Search for the cell housing the specified text and yield its (x, y) center coordinate. 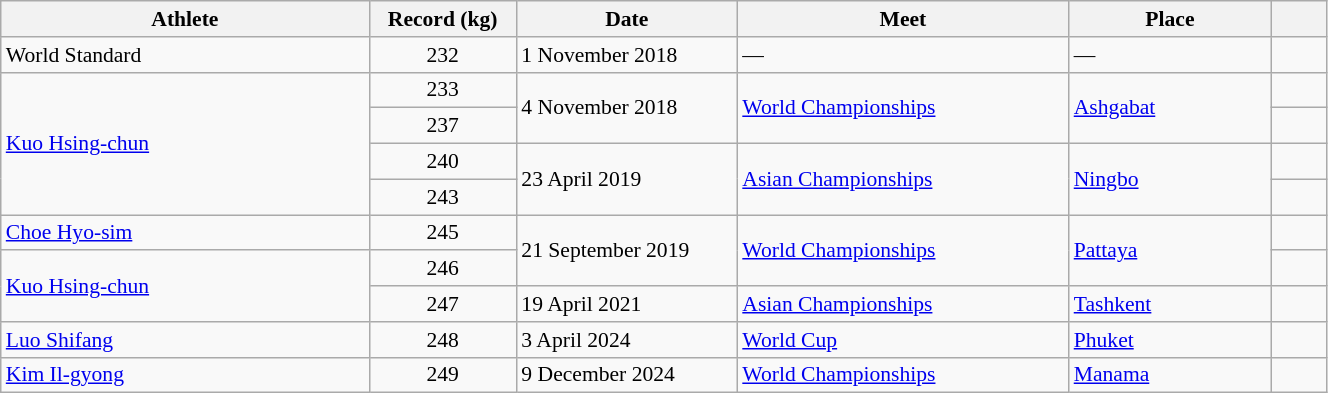
Pattaya (1170, 250)
21 September 2019 (626, 250)
Manama (1170, 375)
237 (442, 126)
Tashkent (1170, 304)
232 (442, 55)
23 April 2019 (626, 180)
World Cup (902, 340)
19 April 2021 (626, 304)
249 (442, 375)
Athlete (185, 19)
Luo Shifang (185, 340)
Phuket (1170, 340)
1 November 2018 (626, 55)
Meet (902, 19)
4 November 2018 (626, 108)
Place (1170, 19)
Date (626, 19)
248 (442, 340)
245 (442, 233)
240 (442, 162)
Ningbo (1170, 180)
Choe Hyo-sim (185, 233)
World Standard (185, 55)
Record (kg) (442, 19)
233 (442, 90)
247 (442, 304)
Kim Il-gyong (185, 375)
9 December 2024 (626, 375)
243 (442, 197)
246 (442, 269)
3 April 2024 (626, 340)
Ashgabat (1170, 108)
